Scan for the cell matching the given text and deliver its (X, Y) coordinate at center. 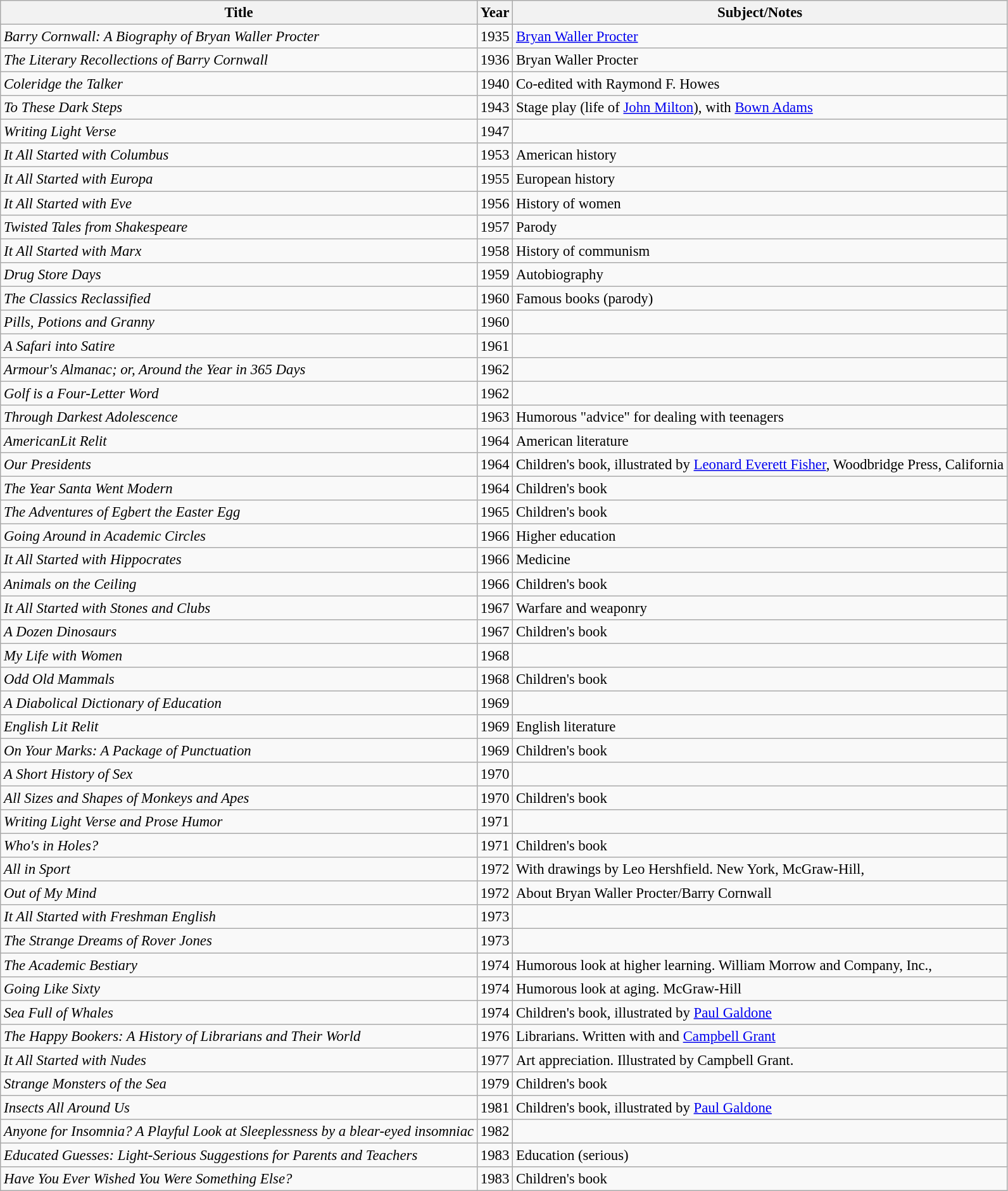
The Literary Recollections of Barry Cornwall (239, 60)
Writing Light Verse and Prose Humor (239, 822)
Writing Light Verse (239, 132)
With drawings by Leo Hershfield. New York, McGraw-Hill, (760, 869)
American literature (760, 441)
Educated Guesses: Light-Serious Suggestions for Parents and Teachers (239, 1155)
It All Started with Nudes (239, 1060)
1943 (495, 108)
A Short History of Sex (239, 774)
All Sizes and Shapes of Monkeys and Apes (239, 798)
1935 (495, 37)
English literature (760, 727)
Going Like Sixty (239, 988)
1982 (495, 1131)
Humorous "advice" for dealing with teenagers (760, 417)
1963 (495, 417)
Barry Cornwall: A Biography of Bryan Waller Procter (239, 37)
1956 (495, 203)
1940 (495, 84)
Librarians. Written with and Campbell Grant (760, 1036)
It All Started with Columbus (239, 155)
Humorous look at higher learning. William Morrow and Company, Inc., (760, 965)
The Adventures of Egbert the Easter Egg (239, 512)
Have You Ever Wished You Were Something Else? (239, 1179)
Title (239, 13)
1979 (495, 1084)
The Classics Reclassified (239, 298)
Art appreciation. Illustrated by Campbell Grant. (760, 1060)
1955 (495, 179)
Coleridge the Talker (239, 84)
Higher education (760, 536)
Golf is a Four-Letter Word (239, 393)
1961 (495, 346)
1958 (495, 251)
Anyone for Insomnia? A Playful Look at Sleeplessness by a blear-eyed insomniac (239, 1131)
Parody (760, 227)
1953 (495, 155)
Going Around in Academic Circles (239, 536)
It All Started with Hippocrates (239, 560)
Drug Store Days (239, 274)
Children's book, illustrated by Leonard Everett Fisher, Woodbridge Press, California (760, 465)
Subject/Notes (760, 13)
The Happy Bookers: A History of Librarians and Their World (239, 1036)
1947 (495, 132)
History of women (760, 203)
Armour's Almanac; or, Around the Year in 365 Days (239, 370)
Famous books (parody) (760, 298)
Year (495, 13)
Who's in Holes? (239, 846)
Humorous look at aging. McGraw-Hill (760, 988)
Medicine (760, 560)
The Year Santa Went Modern (239, 489)
About Bryan Waller Procter/Barry Cornwall (760, 893)
American history (760, 155)
All in Sport (239, 869)
On Your Marks: A Package of Punctuation (239, 750)
It All Started with Freshman English (239, 917)
History of communism (760, 251)
Insects All Around Us (239, 1107)
Out of My Mind (239, 893)
Pills, Potions and Granny (239, 322)
Twisted Tales from Shakespeare (239, 227)
1981 (495, 1107)
Stage play (life of John Milton), with Bown Adams (760, 108)
Our Presidents (239, 465)
To These Dark Steps (239, 108)
AmericanLit Relit (239, 441)
It All Started with Stones and Clubs (239, 608)
Warfare and weaponry (760, 608)
European history (760, 179)
Through Darkest Adolescence (239, 417)
1965 (495, 512)
Odd Old Mammals (239, 679)
Co-edited with Raymond F. Howes (760, 84)
1957 (495, 227)
1959 (495, 274)
A Diabolical Dictionary of Education (239, 703)
Sea Full of Whales (239, 1012)
English Lit Relit (239, 727)
1976 (495, 1036)
Animals on the Ceiling (239, 584)
Autobiography (760, 274)
1936 (495, 60)
Strange Monsters of the Sea (239, 1084)
My Life with Women (239, 655)
The Strange Dreams of Rover Jones (239, 941)
A Dozen Dinosaurs (239, 631)
It All Started with Marx (239, 251)
It All Started with Europa (239, 179)
A Safari into Satire (239, 346)
Education (serious) (760, 1155)
The Academic Bestiary (239, 965)
1977 (495, 1060)
It All Started with Eve (239, 203)
